Return the (x, y) coordinate for the center point of the cell that contains the specified text.  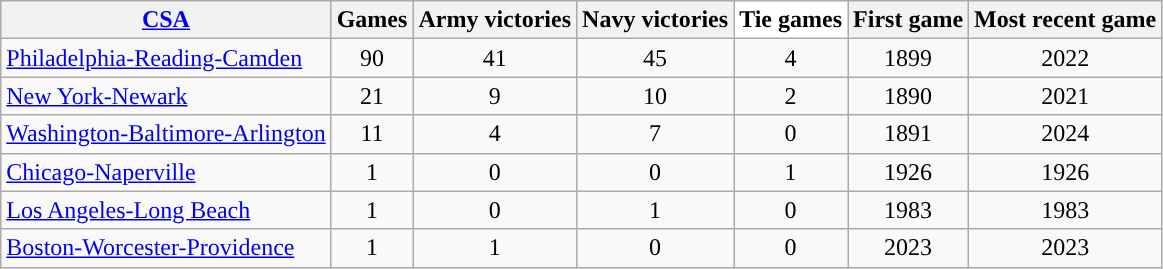
41 (495, 58)
10 (656, 96)
Boston-Worcester-Providence (166, 248)
Navy victories (656, 20)
7 (656, 134)
1899 (908, 58)
Chicago-Naperville (166, 172)
Tie games (791, 20)
Most recent game (1066, 20)
Games (372, 20)
2 (791, 96)
New York-Newark (166, 96)
Los Angeles-Long Beach (166, 210)
First game (908, 20)
Washington-Baltimore-Arlington (166, 134)
CSA (166, 20)
21 (372, 96)
2021 (1066, 96)
2024 (1066, 134)
2022 (1066, 58)
1891 (908, 134)
Army victories (495, 20)
9 (495, 96)
45 (656, 58)
90 (372, 58)
1890 (908, 96)
Philadelphia-Reading-Camden (166, 58)
11 (372, 134)
